Identify which cell holds the provided text, then report its [X, Y] central coordinate. 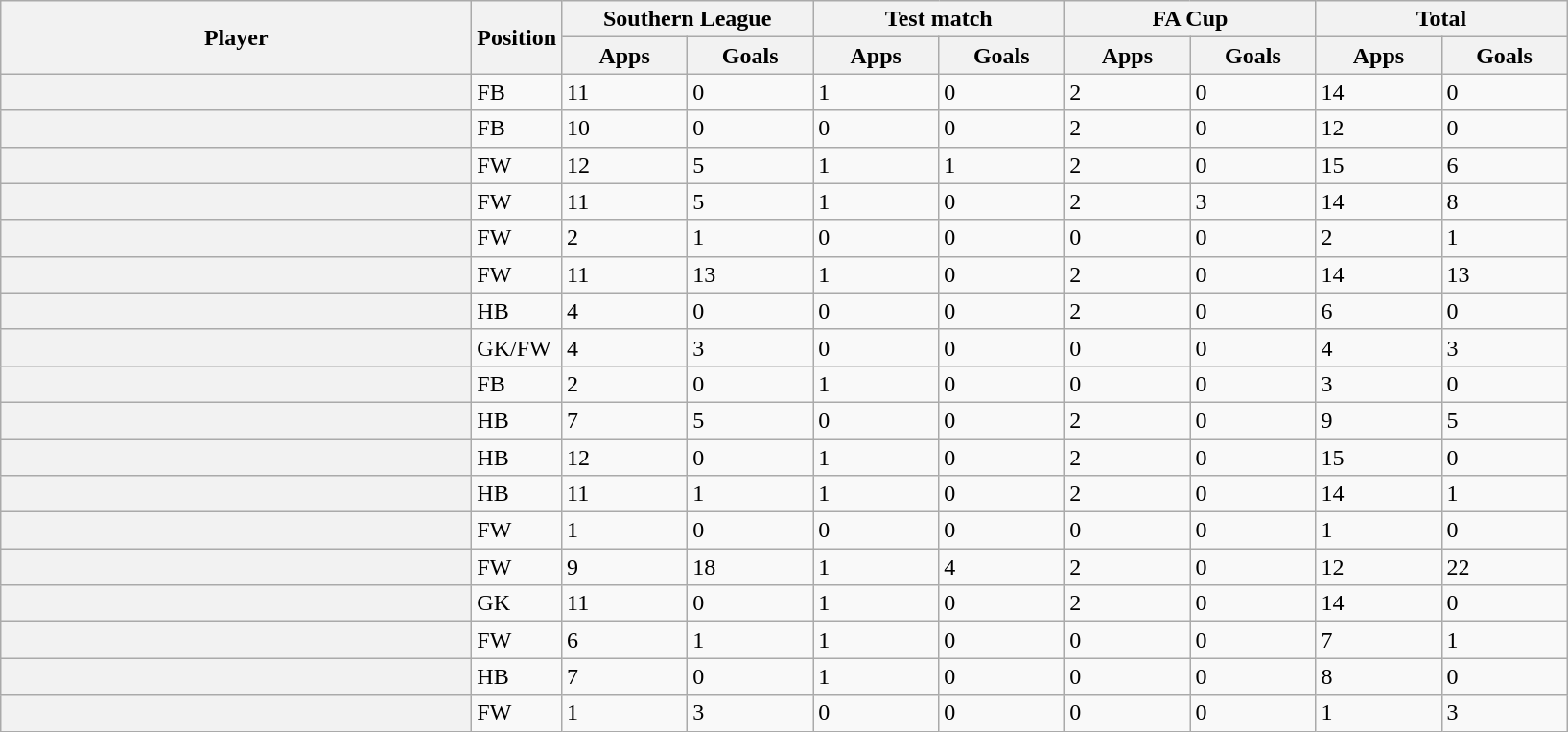
GK/FW [517, 347]
GK [517, 603]
FA Cup [1190, 19]
Position [517, 37]
10 [625, 129]
Southern League [688, 19]
Total [1441, 19]
18 [750, 567]
22 [1504, 567]
Test match [939, 19]
Player [236, 37]
